Return the [x, y] coordinate for the center point of the cell that contains the specified text.  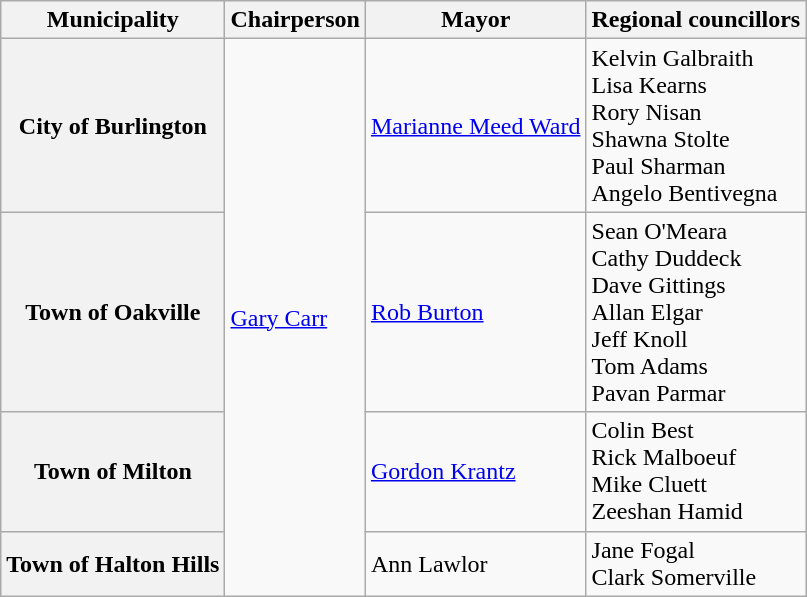
Town of Milton [113, 472]
Kelvin GalbraithLisa KearnsRory NisanShawna StoltePaul SharmanAngelo Bentivegna [696, 126]
Ann Lawlor [476, 564]
Gary Carr [295, 318]
Colin BestRick MalboeufMike CluettZeeshan Hamid [696, 472]
Chairperson [295, 20]
Jane FogalClark Somerville [696, 564]
Gordon Krantz [476, 472]
Mayor [476, 20]
Regional councillors [696, 20]
Marianne Meed Ward [476, 126]
Rob Burton [476, 312]
Municipality [113, 20]
Sean O'MearaCathy DuddeckDave GittingsAllan ElgarJeff KnollTom AdamsPavan Parmar [696, 312]
Town of Oakville [113, 312]
City of Burlington [113, 126]
Town of Halton Hills [113, 564]
